Determine the [x, y] coordinate at the center of the cell enclosing the given text.  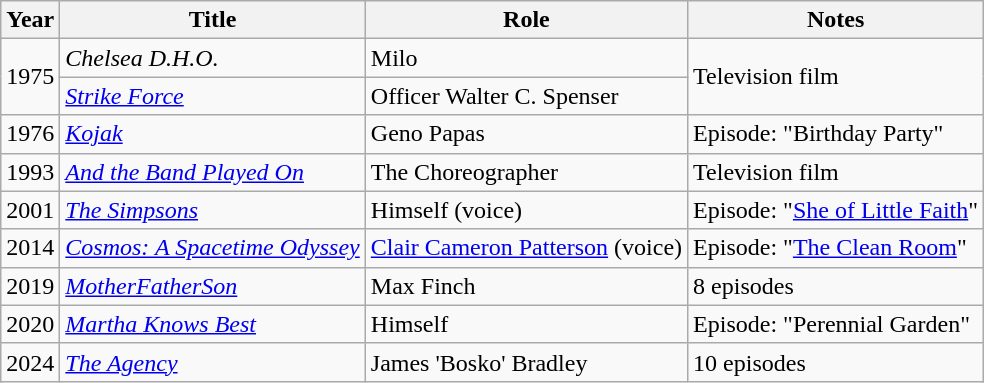
Max Finch [526, 286]
Notes [836, 20]
Episode: "The Clean Room" [836, 248]
Himself (voice) [526, 210]
Milo [526, 58]
2019 [30, 286]
Martha Knows Best [212, 324]
Officer Walter C. Spenser [526, 96]
Chelsea D.H.O. [212, 58]
Strike Force [212, 96]
The Simpsons [212, 210]
Kojak [212, 134]
And the Band Played On [212, 172]
2020 [30, 324]
The Choreographer [526, 172]
Cosmos: A Spacetime Odyssey [212, 248]
2024 [30, 362]
MotherFatherSon [212, 286]
1975 [30, 77]
1993 [30, 172]
Clair Cameron Patterson (voice) [526, 248]
The Agency [212, 362]
Geno Papas [526, 134]
James 'Bosko' Bradley [526, 362]
Episode: "Perennial Garden" [836, 324]
Title [212, 20]
Himself [526, 324]
Episode: "She of Little Faith" [836, 210]
1976 [30, 134]
Episode: "Birthday Party" [836, 134]
10 episodes [836, 362]
2014 [30, 248]
Year [30, 20]
2001 [30, 210]
8 episodes [836, 286]
Role [526, 20]
